For the text-containing cell, return its midpoint in (x, y) coordinate format. 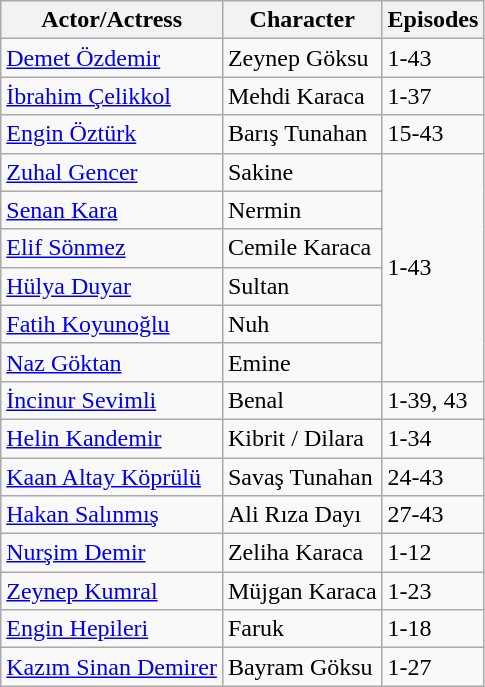
1-34 (433, 438)
Nermin (302, 210)
İbrahim Çelikkol (112, 96)
Zuhal Gencer (112, 172)
Zeliha Karaca (302, 553)
Naz Göktan (112, 362)
1-27 (433, 667)
Fatih Koyunoğlu (112, 324)
Kazım Sinan Demirer (112, 667)
1-18 (433, 629)
Emine (302, 362)
Engin Öztürk (112, 134)
Cemile Karaca (302, 248)
Kaan Altay Köprülü (112, 477)
Episodes (433, 20)
15-43 (433, 134)
Hülya Duyar (112, 286)
Character (302, 20)
Nurşim Demir (112, 553)
Hakan Salınmış (112, 515)
Müjgan Karaca (302, 591)
Elif Sönmez (112, 248)
Ali Rıza Dayı (302, 515)
24-43 (433, 477)
Zeynep Göksu (302, 58)
27-43 (433, 515)
Engin Hepileri (112, 629)
1-12 (433, 553)
İncinur Sevimli (112, 400)
Helin Kandemir (112, 438)
Faruk (302, 629)
Nuh (302, 324)
Zeynep Kumral (112, 591)
Savaş Tunahan (302, 477)
Mehdi Karaca (302, 96)
Bayram Göksu (302, 667)
Kibrit / Dilara (302, 438)
Benal (302, 400)
Actor/Actress (112, 20)
Barış Tunahan (302, 134)
1-39, 43 (433, 400)
Senan Kara (112, 210)
Demet Özdemir (112, 58)
Sakine (302, 172)
1-37 (433, 96)
Sultan (302, 286)
1-23 (433, 591)
